Output the [x, y] coordinate of the center of the cell containing the given text.  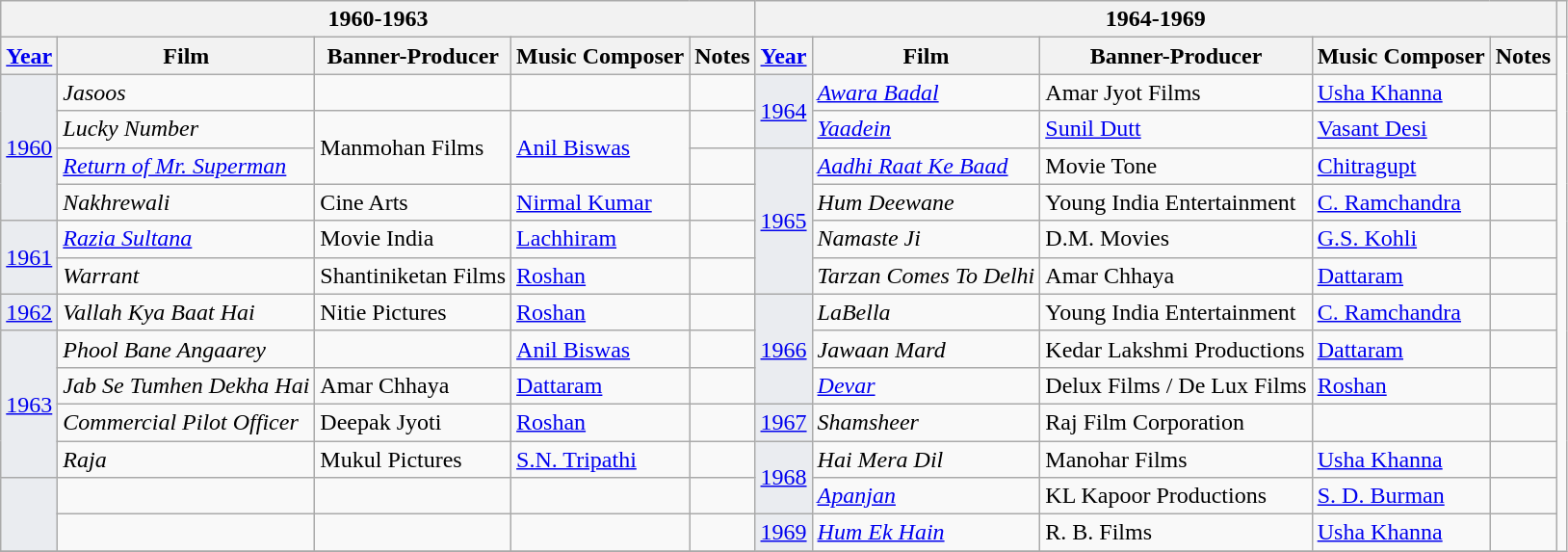
Razia Sultana [187, 239]
Mukul Pictures [413, 460]
Nitie Pictures [413, 312]
1962 [29, 312]
Movie India [413, 239]
Lachhiram [601, 239]
Kedar Lakshmi Productions [1176, 349]
Nirmal Kumar [601, 202]
Namaste Ji [927, 239]
Chitragupt [1400, 166]
Manmohan Films [413, 147]
1960 [29, 147]
Shamsheer [927, 422]
Movie Tone [1176, 166]
Deepak Jyoti [413, 422]
Vallah Kya Baat Hai [187, 312]
1961 [29, 257]
Raj Film Corporation [1176, 422]
1969 [784, 533]
S. D. Burman [1400, 496]
Return of Mr. Superman [187, 166]
Aadhi Raat Ke Baad [927, 166]
Tarzan Comes To Delhi [927, 276]
Nakhrewali [187, 202]
Raja [187, 460]
1966 [784, 349]
D.M. Movies [1176, 239]
1968 [784, 478]
1967 [784, 422]
Shantiniketan Films [413, 276]
1964-1969 [1156, 19]
Devar [927, 385]
1963 [29, 404]
1965 [784, 221]
Jab Se Tumhen Dekha Hai [187, 385]
Lucky Number [187, 129]
Jasoos [187, 92]
S.N. Tripathi [601, 460]
Commercial Pilot Officer [187, 422]
G.S. Kohli [1400, 239]
Vasant Desi [1400, 129]
Warrant [187, 276]
Hum Ek Hain [927, 533]
LaBella [927, 312]
Delux Films / De Lux Films [1176, 385]
Amar Jyot Films [1176, 92]
Cine Arts [413, 202]
Manohar Films [1176, 460]
Hai Mera Dil [927, 460]
Yaadein [927, 129]
Awara Badal [927, 92]
Sunil Dutt [1176, 129]
1960-1963 [378, 19]
R. B. Films [1176, 533]
Jawaan Mard [927, 349]
Hum Deewane [927, 202]
Phool Bane Angaarey [187, 349]
KL Kapoor Productions [1176, 496]
1964 [784, 111]
Apanjan [927, 496]
